Search for the cell housing the specified text and yield its [x, y] center coordinate. 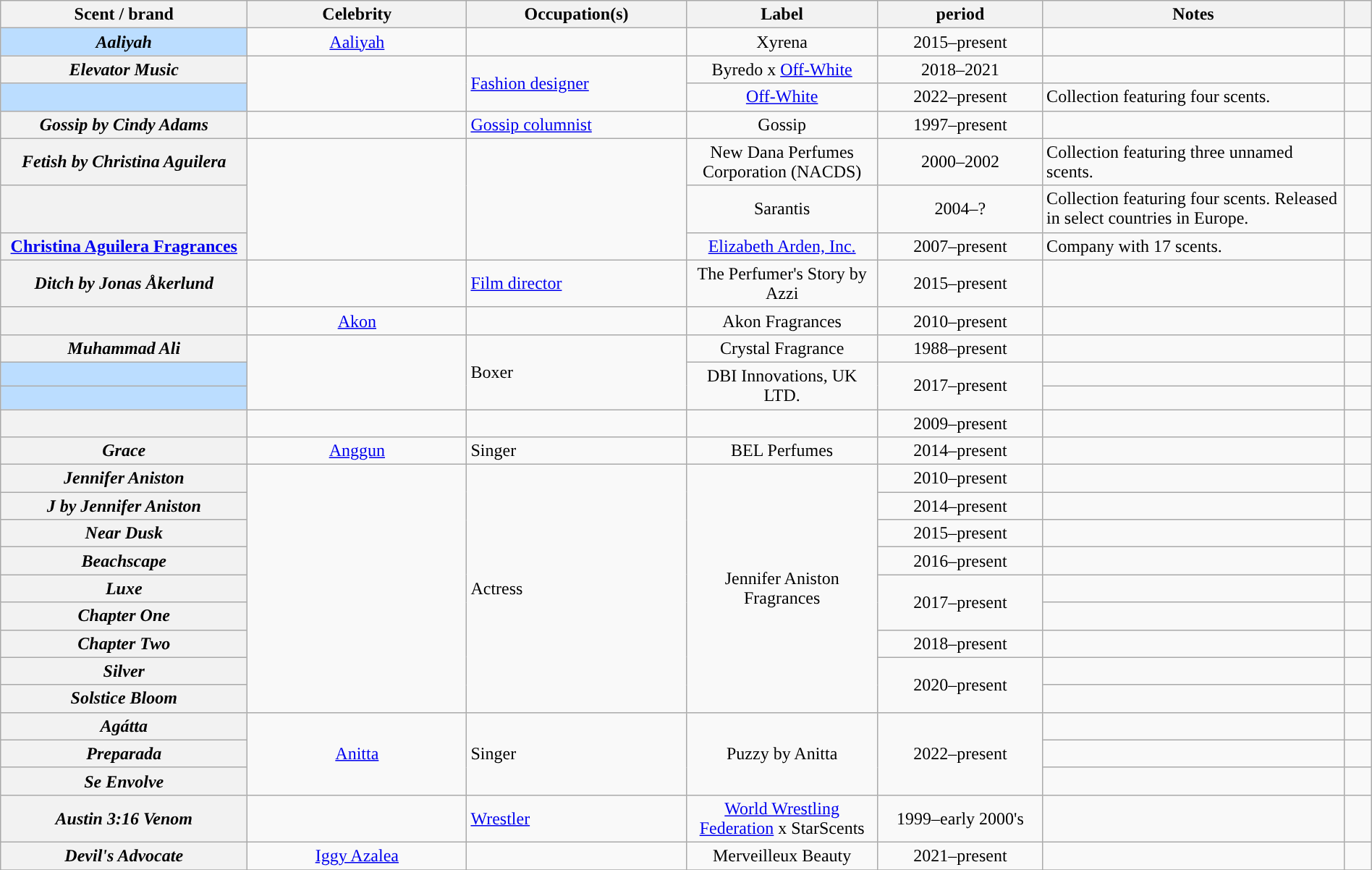
2007–present [960, 246]
Elevator Music [124, 69]
Beachscape [124, 561]
Collection featuring three unnamed scents. [1194, 162]
Near Dusk [124, 533]
2018–2021 [960, 69]
Elizabeth Arden, Inc. [782, 246]
Devil's Advocate [124, 856]
Fashion designer [576, 83]
Gossip columnist [576, 124]
Grace [124, 451]
Label [782, 14]
DBI Innovations, UK LTD. [782, 385]
Agátta [124, 726]
Anitta [357, 753]
New Dana Perfumes Corporation (NACDS) [782, 162]
Merveilleux Beauty [782, 856]
Akon Fragrances [782, 321]
Preparada [124, 753]
Jennifer Aniston [124, 478]
2020–present [960, 685]
Puzzy by Anitta [782, 753]
1999–early 2000's [960, 818]
2000–2002 [960, 162]
World Wrestling Federation x StarScents [782, 818]
Luxe [124, 588]
Off-White [782, 97]
Actress [576, 589]
Iggy Azalea [357, 856]
2021–present [960, 856]
Xyrena [782, 42]
Film director [576, 284]
1988–present [960, 348]
Anggun [357, 451]
Ditch by Jonas Åkerlund [124, 284]
Austin 3:16 Venom [124, 818]
Chapter Two [124, 643]
Akon [357, 321]
Jennifer Aniston Fragrances [782, 589]
Occupation(s) [576, 14]
2016–present [960, 561]
BEL Perfumes [782, 451]
Company with 17 scents. [1194, 246]
Byredo x Off-White [782, 69]
Wrestler [576, 818]
Solstice Bloom [124, 698]
Scent / brand [124, 14]
2004–? [960, 208]
The Perfumer's Story by Azzi [782, 284]
Celebrity [357, 14]
Fetish by Christina Aguilera [124, 162]
Boxer [576, 372]
Silver [124, 671]
Se Envolve [124, 781]
1997–present [960, 124]
period [960, 14]
Notes [1194, 14]
Collection featuring four scents. [1194, 97]
Gossip by Cindy Adams [124, 124]
Sarantis [782, 208]
Gossip [782, 124]
Collection featuring four scents. Released in select countries in Europe. [1194, 208]
Muhammad Ali [124, 348]
2009–present [960, 423]
Crystal Fragrance [782, 348]
2018–present [960, 643]
J by Jennifer Aniston [124, 506]
Christina Aguilera Fragrances [124, 246]
Chapter One [124, 616]
